Find where the given text appears and provide that cell's center as [x, y] coordinate. 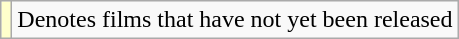
Denotes films that have not yet been released [235, 20]
